Find where the given text appears and provide that cell's center as [x, y] coordinate. 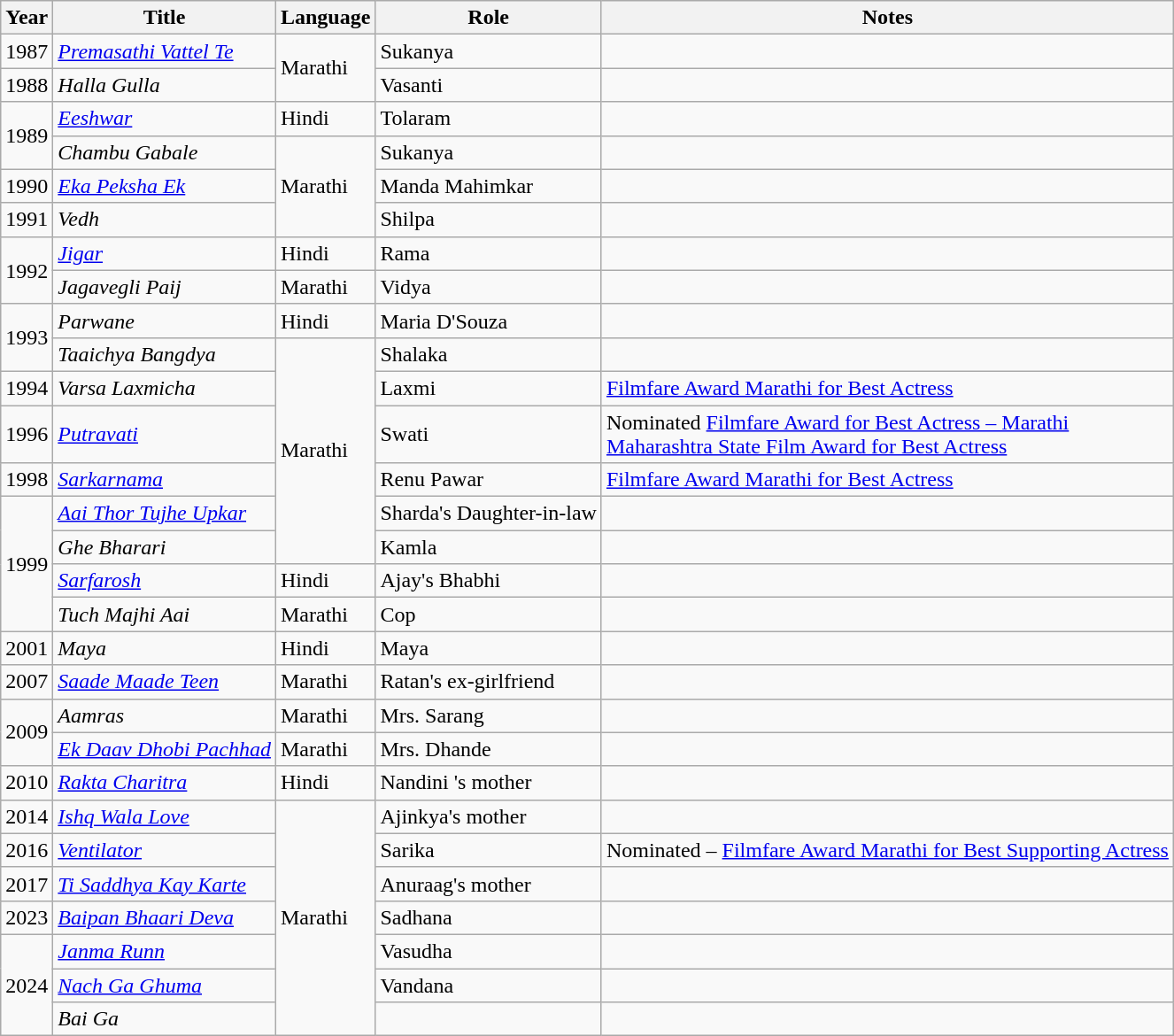
Jigar [165, 253]
Janma Runn [165, 951]
Kamla [489, 547]
Swati [489, 434]
Maria D'Souza [489, 321]
1996 [27, 434]
Aai Thor Tujhe Upkar [165, 514]
Saade Maade Teen [165, 682]
1994 [27, 388]
Rama [489, 253]
Ratan's ex-girlfriend [489, 682]
Cop [489, 615]
2024 [27, 985]
Putravati [165, 434]
Nach Ga Ghuma [165, 986]
Role [489, 18]
1993 [27, 337]
Ghe Bharari [165, 547]
Renu Pawar [489, 480]
Bai Ga [165, 1019]
Language [325, 18]
Ti Saddhya Kay Karte [165, 884]
2007 [27, 682]
Notes [887, 18]
1990 [27, 186]
Sarkarnama [165, 480]
Tolaram [489, 119]
Title [165, 18]
Sharda's Daughter-in-law [489, 514]
Varsa Laxmicha [165, 388]
Baipan Bhaari Deva [165, 917]
Nominated – Filmfare Award Marathi for Best Supporting Actress [887, 850]
Anuraag's mother [489, 884]
Ek Daav Dhobi Pachhad [165, 749]
Year [27, 18]
1999 [27, 564]
Vedh [165, 220]
Taaichya Bangdya [165, 354]
Aamras [165, 715]
Ajay's Bhabhi [489, 581]
Ventilator [165, 850]
Rakta Charitra [165, 783]
Nominated Filmfare Award for Best Actress – Marathi Maharashtra State Film Award for Best Actress [887, 434]
1987 [27, 51]
Manda Mahimkar [489, 186]
Premasathi Vattel Te [165, 51]
Sarfarosh [165, 581]
Sadhana [489, 917]
Chambu Gabale [165, 152]
Laxmi [489, 388]
Vidya [489, 287]
Vasudha [489, 951]
1992 [27, 270]
Sarika [489, 850]
2014 [27, 816]
Mrs. Sarang [489, 715]
Vasanti [489, 85]
Nandini 's mother [489, 783]
1988 [27, 85]
2001 [27, 648]
2009 [27, 732]
Mrs. Dhande [489, 749]
Eka Peksha Ek [165, 186]
Shalaka [489, 354]
Ishq Wala Love [165, 816]
1998 [27, 480]
1991 [27, 220]
Shilpa [489, 220]
2023 [27, 917]
2017 [27, 884]
Tuch Majhi Aai [165, 615]
Vandana [489, 986]
Parwane [165, 321]
Eeshwar [165, 119]
1989 [27, 135]
Ajinkya's mother [489, 816]
Jagavegli Paij [165, 287]
Halla Gulla [165, 85]
2010 [27, 783]
2016 [27, 850]
